Output the (x, y) coordinate of the center of the cell containing the given text.  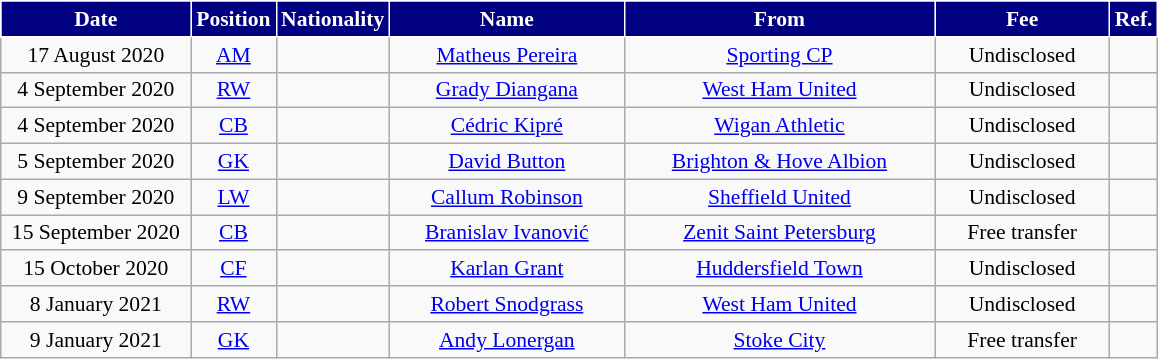
Sporting CP (779, 55)
AM (234, 55)
Name (506, 19)
Position (234, 19)
Zenit Saint Petersburg (779, 233)
Robert Snodgrass (506, 304)
Callum Robinson (506, 197)
Cédric Kipré (506, 126)
Wigan Athletic (779, 126)
Andy Lonergan (506, 340)
Karlan Grant (506, 269)
9 January 2021 (96, 340)
Matheus Pereira (506, 55)
9 September 2020 (96, 197)
Stoke City (779, 340)
15 October 2020 (96, 269)
Date (96, 19)
LW (234, 197)
15 September 2020 (96, 233)
From (779, 19)
Grady Diangana (506, 90)
CF (234, 269)
17 August 2020 (96, 55)
Ref. (1134, 19)
David Button (506, 162)
Branislav Ivanović (506, 233)
Brighton & Hove Albion (779, 162)
5 September 2020 (96, 162)
8 January 2021 (96, 304)
Huddersfield Town (779, 269)
Sheffield United (779, 197)
Fee (1022, 19)
Nationality (332, 19)
